Return the [X, Y] coordinate for the center point of the cell that contains the specified text.  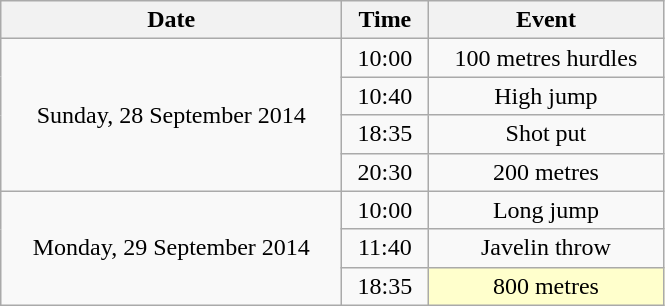
Sunday, 28 September 2014 [172, 115]
200 metres [546, 172]
11:40 [385, 248]
Event [546, 20]
High jump [546, 96]
Javelin throw [546, 248]
20:30 [385, 172]
100 metres hurdles [546, 58]
800 metres [546, 286]
Date [172, 20]
Time [385, 20]
10:40 [385, 96]
Long jump [546, 210]
Shot put [546, 134]
Monday, 29 September 2014 [172, 248]
